Search for the cell housing the specified text and yield its [x, y] center coordinate. 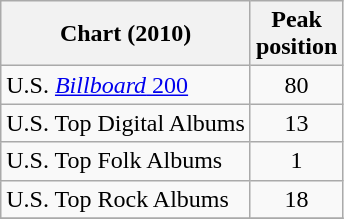
U.S. Billboard 200 [126, 85]
U.S. Top Rock Albums [126, 199]
13 [296, 123]
Chart (2010) [126, 34]
U.S. Top Folk Albums [126, 161]
Peakposition [296, 34]
18 [296, 199]
80 [296, 85]
U.S. Top Digital Albums [126, 123]
1 [296, 161]
